Identify which cell holds the provided text, then report its [X, Y] central coordinate. 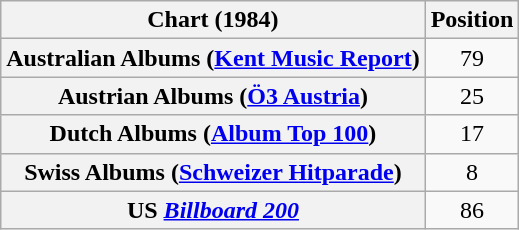
Austrian Albums (Ö3 Austria) [213, 96]
Position [472, 20]
Swiss Albums (Schweizer Hitparade) [213, 172]
17 [472, 134]
US Billboard 200 [213, 210]
Australian Albums (Kent Music Report) [213, 58]
25 [472, 96]
8 [472, 172]
86 [472, 210]
Dutch Albums (Album Top 100) [213, 134]
79 [472, 58]
Chart (1984) [213, 20]
